Scan for the cell matching the given text and deliver its [X, Y] coordinate at center. 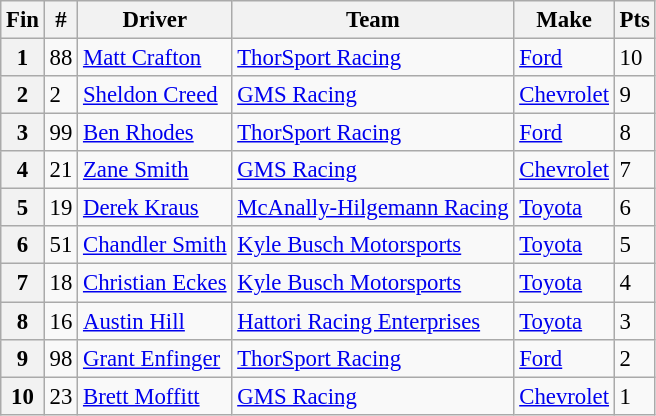
23 [60, 396]
19 [60, 208]
16 [60, 321]
99 [60, 133]
Matt Crafton [155, 58]
Fin [23, 20]
Grant Enfinger [155, 358]
# [60, 20]
Sheldon Creed [155, 95]
21 [60, 170]
Team [373, 20]
Pts [634, 20]
McAnally-Hilgemann Racing [373, 208]
51 [60, 245]
18 [60, 283]
Ben Rhodes [155, 133]
Derek Kraus [155, 208]
Make [564, 20]
Driver [155, 20]
Brett Moffitt [155, 396]
98 [60, 358]
Christian Eckes [155, 283]
Austin Hill [155, 321]
88 [60, 58]
Hattori Racing Enterprises [373, 321]
Zane Smith [155, 170]
Chandler Smith [155, 245]
